Scan for the cell matching the given text and deliver its [x, y] coordinate at center. 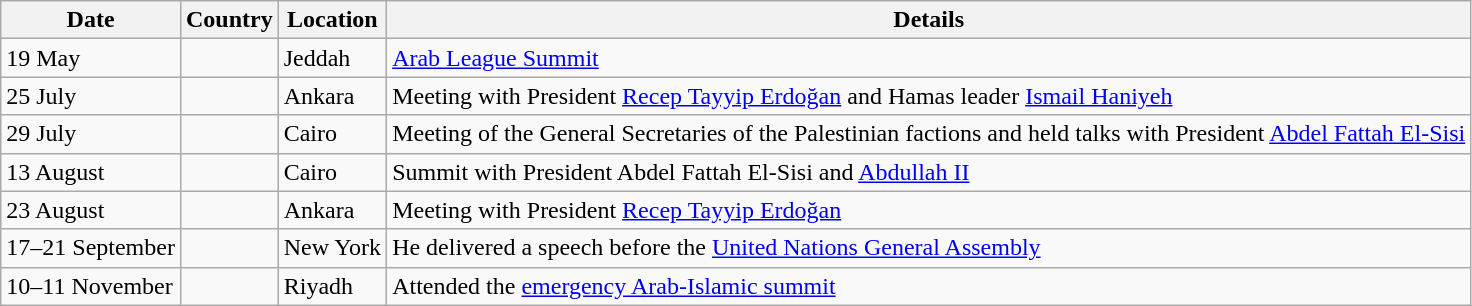
New York [332, 248]
Details [929, 20]
10–11 November [91, 286]
Meeting with President Recep Tayyip Erdoğan and Hamas leader Ismail Haniyeh [929, 96]
13 August [91, 172]
Meeting of the General Secretaries of the Palestinian factions and held talks with President Abdel Fattah El-Sisi [929, 134]
Country [229, 20]
He delivered a speech before the United Nations General Assembly [929, 248]
23 August [91, 210]
17–21 September [91, 248]
25 July [91, 96]
Date [91, 20]
29 July [91, 134]
Jeddah [332, 58]
Summit with President Abdel Fattah El-Sisi and Abdullah II [929, 172]
Arab League Summit [929, 58]
Attended the emergency Arab-Islamic summit [929, 286]
Meeting with President Recep Tayyip Erdoğan [929, 210]
Riyadh [332, 286]
Location [332, 20]
19 May [91, 58]
